Scan for the cell matching the given text and deliver its (X, Y) coordinate at center. 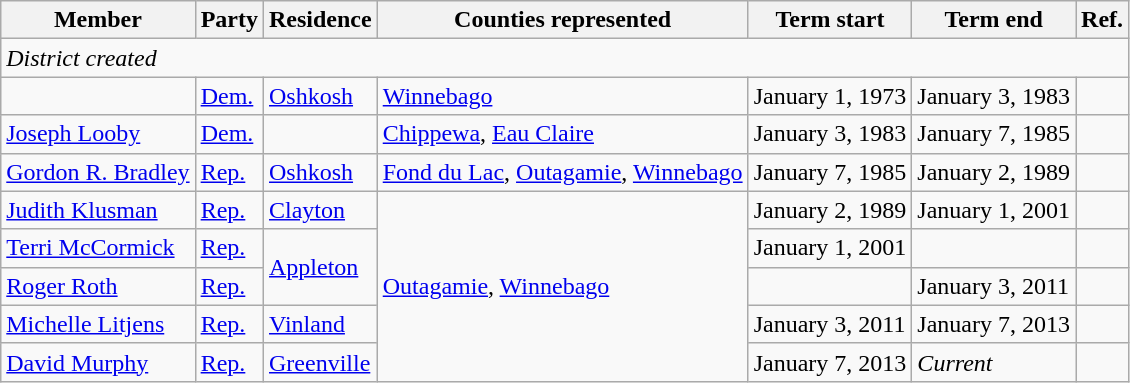
Winnebago (562, 96)
Ref. (1102, 20)
Fond du Lac, Outagamie, Winnebago (562, 172)
Party (229, 20)
Michelle Litjens (98, 324)
Counties represented (562, 20)
Current (994, 362)
Clayton (320, 210)
Term start (830, 20)
Judith Klusman (98, 210)
Roger Roth (98, 286)
Term end (994, 20)
David Murphy (98, 362)
Member (98, 20)
Residence (320, 20)
Vinland (320, 324)
Gordon R. Bradley (98, 172)
Terri McCormick (98, 248)
Chippewa, Eau Claire (562, 134)
District created (565, 58)
Outagamie, Winnebago (562, 286)
Joseph Looby (98, 134)
Appleton (320, 267)
Greenville (320, 362)
January 1, 1973 (830, 96)
